Search for the cell housing the specified text and yield its [x, y] center coordinate. 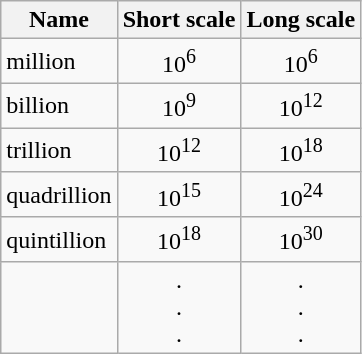
billion [59, 106]
trillion [59, 150]
Name [59, 20]
109 [179, 106]
million [59, 62]
Long scale [301, 20]
1024 [301, 194]
1015 [179, 194]
Short scale [179, 20]
1030 [301, 240]
quintillion [59, 240]
quadrillion [59, 194]
